For the text-containing cell, return its midpoint in [x, y] coordinate format. 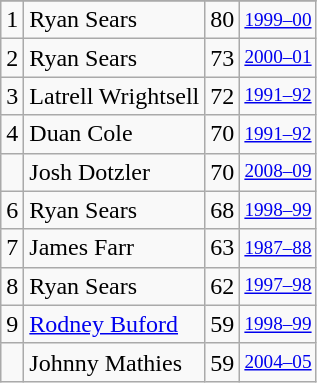
73 [222, 58]
1999–00 [278, 20]
1 [12, 20]
62 [222, 286]
9 [12, 324]
2004–05 [278, 362]
63 [222, 248]
Latrell Wrightsell [114, 96]
8 [12, 286]
Duan Cole [114, 134]
James Farr [114, 248]
2008–09 [278, 172]
Josh Dotzler [114, 172]
1997–98 [278, 286]
68 [222, 210]
80 [222, 20]
7 [12, 248]
2000–01 [278, 58]
6 [12, 210]
72 [222, 96]
2 [12, 58]
4 [12, 134]
Rodney Buford [114, 324]
3 [12, 96]
1987–88 [278, 248]
Johnny Mathies [114, 362]
